Locate the cell with the specified text and output its [x, y] center coordinate. 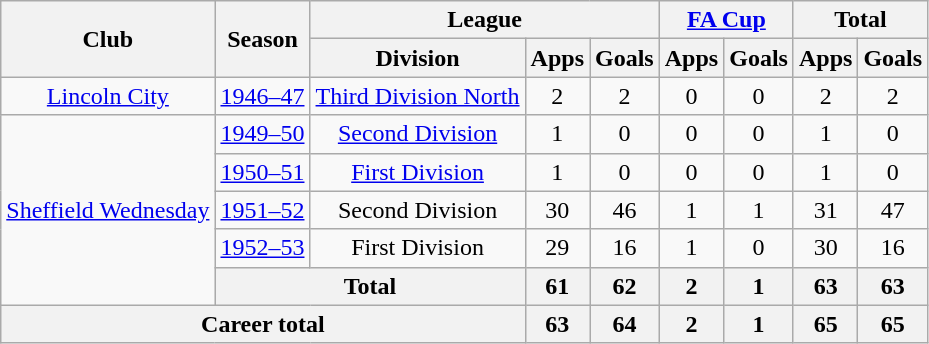
FA Cup [726, 20]
1950–51 [262, 172]
1949–50 [262, 134]
29 [557, 248]
Club [108, 39]
47 [893, 210]
Division [418, 58]
1951–52 [262, 210]
62 [625, 286]
League [484, 20]
1952–53 [262, 248]
61 [557, 286]
1946–47 [262, 96]
Third Division North [418, 96]
46 [625, 210]
Sheffield Wednesday [108, 210]
Lincoln City [108, 96]
Season [262, 39]
64 [625, 324]
31 [825, 210]
Career total [263, 324]
